Pinpoint the cell where the given text exists, returning its [x, y] midpoint coordinate. 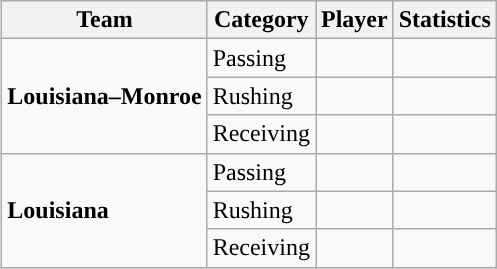
Louisiana–Monroe [104, 96]
Category [261, 20]
Player [355, 20]
Team [104, 20]
Louisiana [104, 210]
Statistics [444, 20]
